Find where the given text appears and provide that cell's center as [x, y] coordinate. 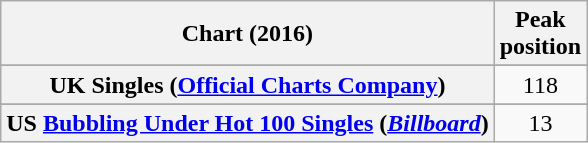
UK Singles (Official Charts Company) [248, 85]
13 [540, 123]
Chart (2016) [248, 34]
118 [540, 85]
US Bubbling Under Hot 100 Singles (Billboard) [248, 123]
Peak position [540, 34]
